Determine the [X, Y] coordinate at the center of the cell enclosing the given text.  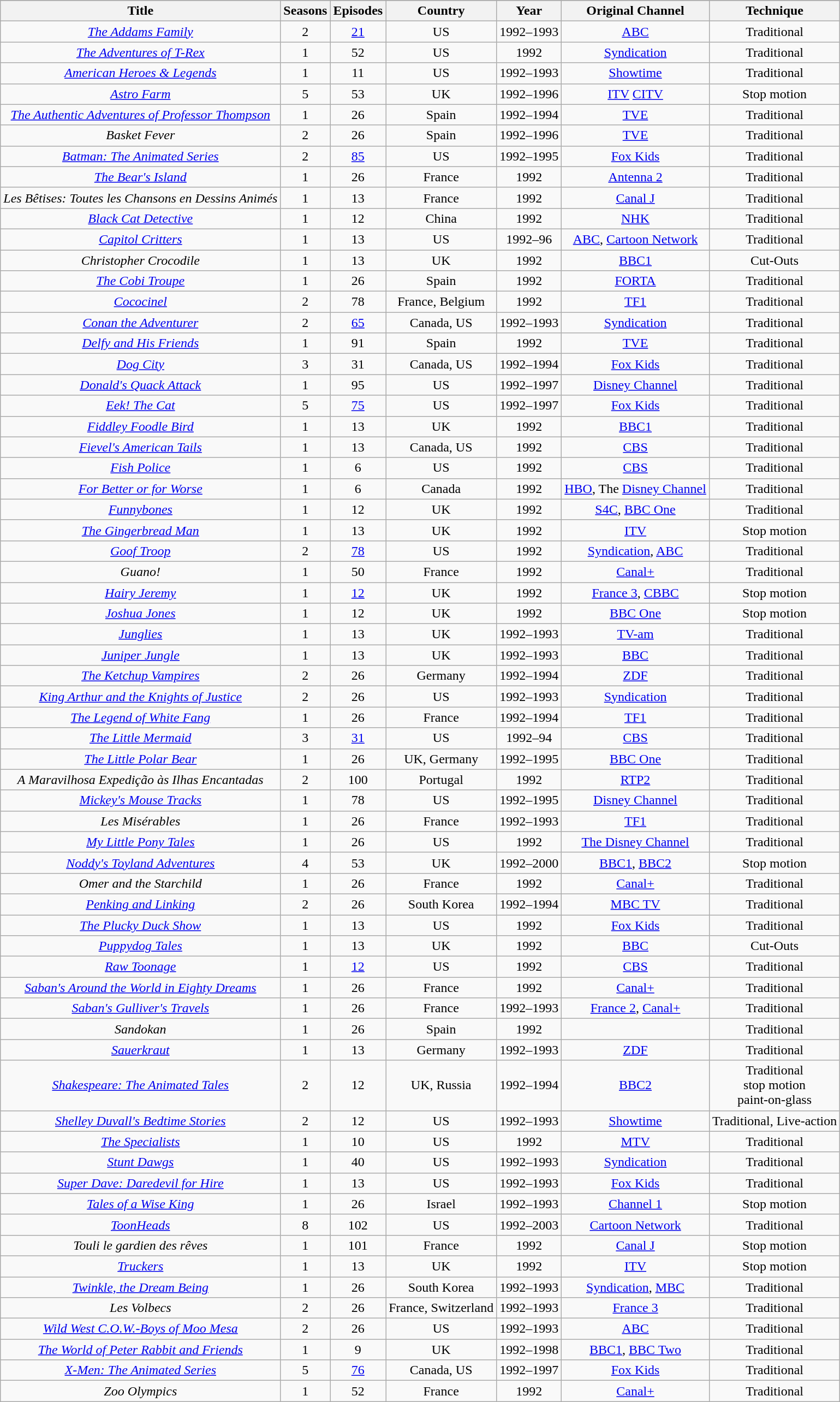
4 [306, 863]
21 [358, 32]
Canada [441, 489]
Cartoon Network [635, 1225]
UK, Russia [441, 1085]
Eek! The Cat [141, 406]
A Maravilhosa Expedição às Ilhas Encantadas [141, 780]
The Gingerbread Man [141, 530]
Syndication, MBC [635, 1287]
Donald's Quack Attack [141, 385]
Technique [774, 11]
1992–96 [529, 239]
ABC, Cartoon Network [635, 239]
TV-am [635, 634]
Raw Toonage [141, 967]
Wild West C.O.W.-Boys of Moo Mesa [141, 1329]
Antenna 2 [635, 177]
Year [529, 11]
The Authentic Adventures of Professor Thompson [141, 115]
Puppydog Tales [141, 946]
Astro Farm [141, 94]
UK, Germany [441, 759]
France 2, Canal+ [635, 1008]
The Plucky Duck Show [141, 925]
France 3, CBBC [635, 592]
Omer and the Starchild [141, 883]
The Ketchup Vampires [141, 676]
ITV CITV [635, 94]
MTV [635, 1142]
Goof Troop [141, 551]
Episodes [358, 11]
8 [306, 1225]
1992–2003 [529, 1225]
Funnybones [141, 509]
France, Switzerland [441, 1308]
China [441, 218]
Junglies [141, 634]
Stunt Dawgs [141, 1162]
For Better or for Worse [141, 489]
S4C, BBC One [635, 509]
Traditionalstop motionpaint-on-glass [774, 1085]
RTP2 [635, 780]
Black Cat Detective [141, 218]
102 [358, 1225]
Israel [441, 1204]
Saban's Gulliver's Travels [141, 1008]
FORTA [635, 281]
The Disney Channel [635, 842]
The Bear's Island [141, 177]
The Addams Family [141, 32]
Shelley Duvall's Bedtime Stories [141, 1121]
Super Dave: Daredevil for Hire [141, 1183]
Juniper Jungle [141, 655]
Les Bêtises: Toutes les Chansons en Dessins Animés [141, 198]
The Cobi Troupe [141, 281]
Syndication, ABC [635, 551]
The Little Mermaid [141, 738]
Fish Police [141, 468]
Les Misérables [141, 821]
Traditional, Live-action [774, 1121]
85 [358, 156]
The World of Peter Rabbit and Friends [141, 1350]
MBC TV [635, 904]
Shakespeare: The Animated Tales [141, 1085]
Dog City [141, 364]
The Specialists [141, 1142]
Channel 1 [635, 1204]
Mickey's Mouse Tracks [141, 800]
The Little Polar Bear [141, 759]
France 3 [635, 1308]
France, Belgium [441, 302]
The Legend of White Fang [141, 717]
95 [358, 385]
X-Men: The Animated Series [141, 1370]
Christopher Crocodile [141, 260]
11 [358, 73]
Conan the Adventurer [141, 323]
NHK [635, 218]
Cococinel [141, 302]
1992–2000 [529, 863]
ToonHeads [141, 1225]
King Arthur and the Knights of Justice [141, 697]
76 [358, 1370]
Joshua Jones [141, 614]
101 [358, 1245]
Saban's Around the World in Eighty Dreams [141, 988]
Truckers [141, 1266]
Portugal [441, 780]
Guano! [141, 572]
Seasons [306, 11]
Twinkle, the Dream Being [141, 1287]
Fiddley Foodle Bird [141, 426]
Basket Fever [141, 135]
Original Channel [635, 11]
BBC1, BBC2 [635, 863]
Touli le gardien des rêves [141, 1245]
Noddy's Toyland Adventures [141, 863]
65 [358, 323]
Delfy and His Friends [141, 343]
Capitol Critters [141, 239]
Les Volbecs [141, 1308]
10 [358, 1142]
75 [358, 406]
Penking and Linking [141, 904]
9 [358, 1350]
Batman: The Animated Series [141, 156]
The Adventures of T-Rex [141, 52]
1992–94 [529, 738]
Sandokan [141, 1029]
1992–1998 [529, 1350]
91 [358, 343]
Country [441, 11]
BBC1, BBC Two [635, 1350]
40 [358, 1162]
American Heroes & Legends [141, 73]
50 [358, 572]
My Little Pony Tales [141, 842]
BBC2 [635, 1085]
Zoo Olympics [141, 1391]
Tales of a Wise King [141, 1204]
100 [358, 780]
Fievel's American Tails [141, 447]
HBO, The Disney Channel [635, 489]
Hairy Jeremy [141, 592]
Sauerkraut [141, 1050]
Title [141, 11]
